For the text-containing cell, return its midpoint in (X, Y) coordinate format. 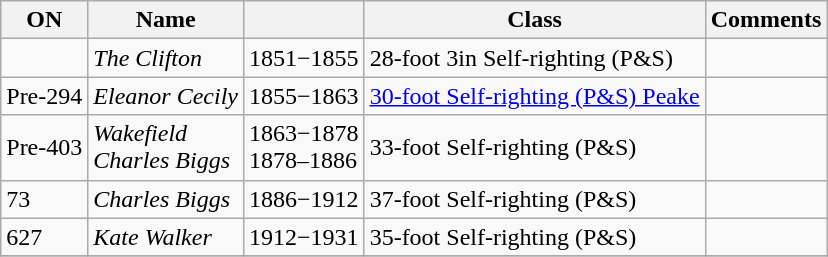
33-foot Self-righting (P&S) (534, 148)
Eleanor Cecily (166, 96)
Pre-403 (44, 148)
30-foot Self-righting (P&S) Peake (534, 96)
1886−1912 (304, 199)
ON (44, 20)
627 (44, 237)
Kate Walker (166, 237)
1912−1931 (304, 237)
28-foot 3in Self-righting (P&S) (534, 58)
1863−18781878–1886 (304, 148)
Name (166, 20)
1851−1855 (304, 58)
Pre-294 (44, 96)
Charles Biggs (166, 199)
37-foot Self-righting (P&S) (534, 199)
35-foot Self-righting (P&S) (534, 237)
1855−1863 (304, 96)
Comments (766, 20)
Class (534, 20)
WakefieldCharles Biggs (166, 148)
73 (44, 199)
The Clifton (166, 58)
